Identify which cell holds the provided text, then report its [x, y] central coordinate. 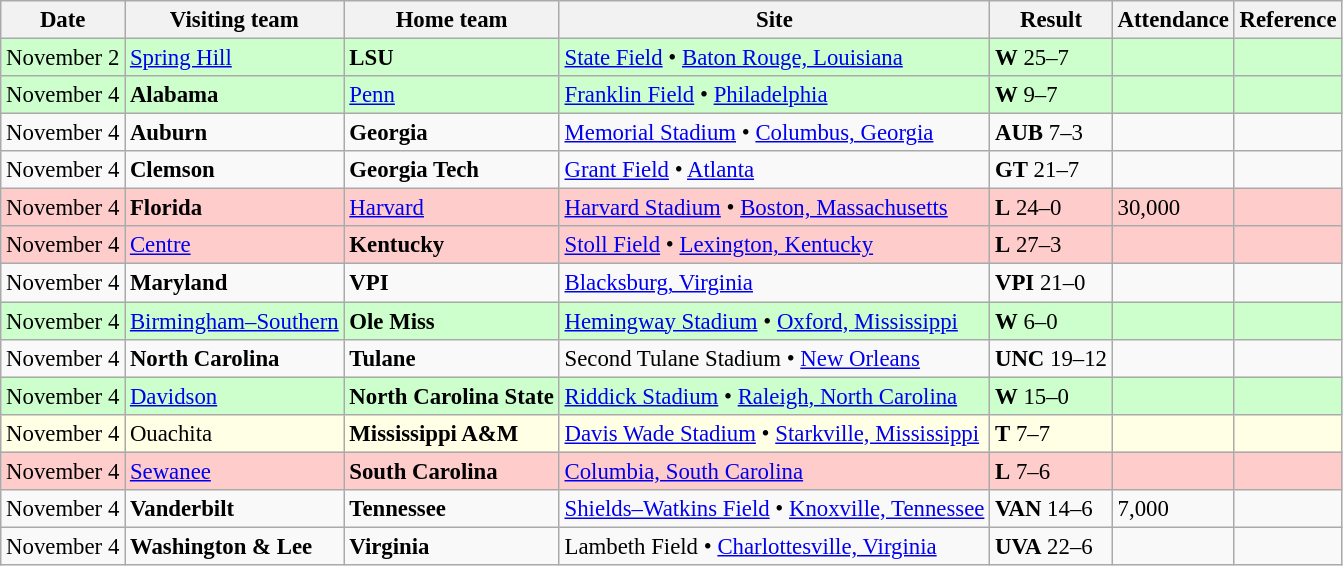
Memorial Stadium • Columbus, Georgia [774, 133]
Second Tulane Stadium • New Orleans [774, 358]
L 24–0 [1052, 208]
Sewanee [234, 471]
AUB 7–3 [1052, 133]
Maryland [234, 283]
Davis Wade Stadium • Starkville, Mississippi [774, 433]
Clemson [234, 170]
LSU [452, 58]
Vanderbilt [234, 509]
State Field • Baton Rouge, Louisiana [774, 58]
Spring Hill [234, 58]
Birmingham–Southern [234, 321]
Blacksburg, Virginia [774, 283]
7,000 [1173, 509]
W 6–0 [1052, 321]
UNC 19–12 [1052, 358]
Site [774, 20]
Columbia, South Carolina [774, 471]
Auburn [234, 133]
L 27–3 [1052, 245]
Kentucky [452, 245]
Tulane [452, 358]
Stoll Field • Lexington, Kentucky [774, 245]
Alabama [234, 95]
Virginia [452, 546]
Home team [452, 20]
Grant Field • Atlanta [774, 170]
Harvard Stadium • Boston, Massachusetts [774, 208]
Centre [234, 245]
South Carolina [452, 471]
30,000 [1173, 208]
VPI 21–0 [1052, 283]
UVA 22–6 [1052, 546]
Result [1052, 20]
VPI [452, 283]
VAN 14–6 [1052, 509]
Penn [452, 95]
W 25–7 [1052, 58]
Hemingway Stadium • Oxford, Mississippi [774, 321]
North Carolina [234, 358]
Tennessee [452, 509]
Reference [1288, 20]
Attendance [1173, 20]
Visiting team [234, 20]
Lambeth Field • Charlottesville, Virginia [774, 546]
Harvard [452, 208]
Washington & Lee [234, 546]
W 9–7 [1052, 95]
Davidson [234, 396]
Mississippi A&M [452, 433]
W 15–0 [1052, 396]
November 2 [63, 58]
Ouachita [234, 433]
North Carolina State [452, 396]
Shields–Watkins Field • Knoxville, Tennessee [774, 509]
Riddick Stadium • Raleigh, North Carolina [774, 396]
Georgia Tech [452, 170]
T 7–7 [1052, 433]
Franklin Field • Philadelphia [774, 95]
Ole Miss [452, 321]
Date [63, 20]
Georgia [452, 133]
Florida [234, 208]
GT 21–7 [1052, 170]
L 7–6 [1052, 471]
